Locate the cell with the specified text and output its (x, y) center coordinate. 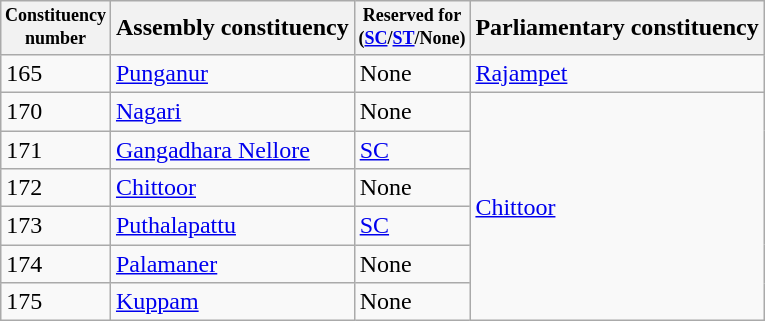
Punganur (232, 73)
Parliamentary constituency (617, 28)
Constituency number (56, 28)
165 (56, 73)
171 (56, 150)
172 (56, 188)
Assembly constituency (232, 28)
175 (56, 302)
Puthalapattu (232, 226)
Gangadhara Nellore (232, 150)
Kuppam (232, 302)
Palamaner (232, 264)
Nagari (232, 111)
174 (56, 264)
Rajampet (617, 73)
173 (56, 226)
170 (56, 111)
Reserved for(SC/ST/None) (412, 28)
